Capture the cell that displays the provided text and extract its (X, Y) central coordinate. 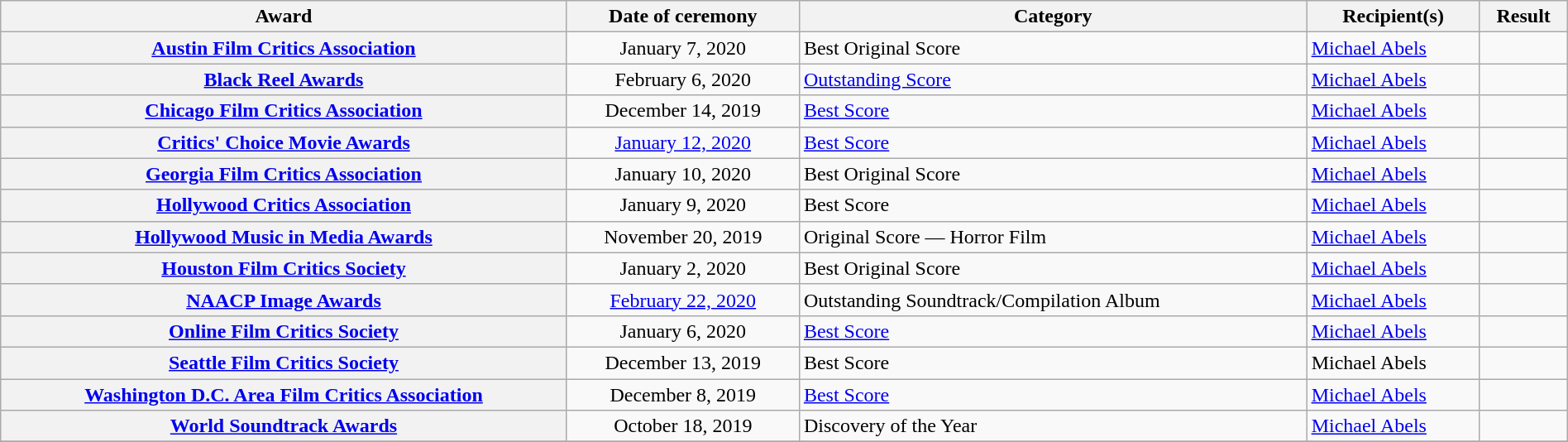
January 10, 2020 (683, 174)
Austin Film Critics Association (284, 48)
Outstanding Score (1053, 79)
November 20, 2019 (683, 237)
Online Film Critics Society (284, 331)
Chicago Film Critics Association (284, 111)
February 22, 2020 (683, 300)
December 14, 2019 (683, 111)
October 18, 2019 (683, 426)
NAACP Image Awards (284, 300)
Black Reel Awards (284, 79)
January 12, 2020 (683, 142)
Washington D.C. Area Film Critics Association (284, 395)
January 6, 2020 (683, 331)
Seattle Film Critics Society (284, 363)
January 2, 2020 (683, 268)
Recipient(s) (1393, 17)
December 8, 2019 (683, 395)
Georgia Film Critics Association (284, 174)
January 7, 2020 (683, 48)
Original Score — Horror Film (1053, 237)
World Soundtrack Awards (284, 426)
Result (1523, 17)
Discovery of the Year (1053, 426)
Critics' Choice Movie Awards (284, 142)
February 6, 2020 (683, 79)
Category (1053, 17)
Date of ceremony (683, 17)
January 9, 2020 (683, 205)
December 13, 2019 (683, 363)
Outstanding Soundtrack/Compilation Album (1053, 300)
Houston Film Critics Society (284, 268)
Hollywood Critics Association (284, 205)
Hollywood Music in Media Awards (284, 237)
Award (284, 17)
